Locate the cell with the specified text and output its [X, Y] center coordinate. 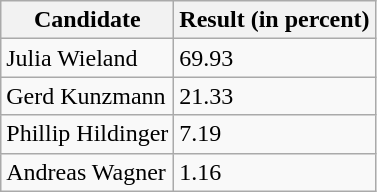
Candidate [88, 20]
Result (in percent) [274, 20]
Phillip Hildinger [88, 134]
Andreas Wagner [88, 172]
1.16 [274, 172]
Gerd Kunzmann [88, 96]
69.93 [274, 58]
7.19 [274, 134]
Julia Wieland [88, 58]
21.33 [274, 96]
